Locate the cell with the specified text and output its (x, y) center coordinate. 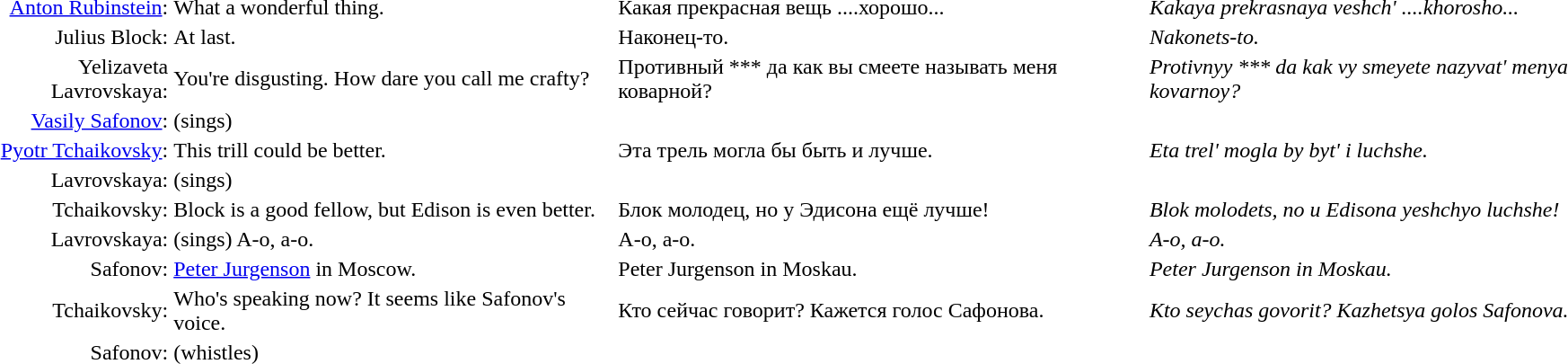
Who's speaking now? It seems like Safonov's voice. (393, 311)
You're disgusting. How dare you call me crafty? (393, 79)
Наконец-то. (882, 37)
Эта трель могла бы быть и лучше. (882, 150)
This trill could be better. (393, 150)
Block is a good fellow, but Edison is even better. (393, 209)
А-о, а-о. (882, 239)
Противный *** да как вы смеете называть меня коварной? (882, 79)
(sings) A-o, a-o. (393, 239)
Peter Jurgenson in Moskau. (882, 269)
Кто сейчас говорит? Кажется голос Сафонова. (882, 311)
At last. (393, 37)
Блок молодец, но у Эдисона ещё лучше! (882, 209)
Peter Jurgenson in Moscow. (393, 269)
